Return [X, Y] of the center of cell containing provided text 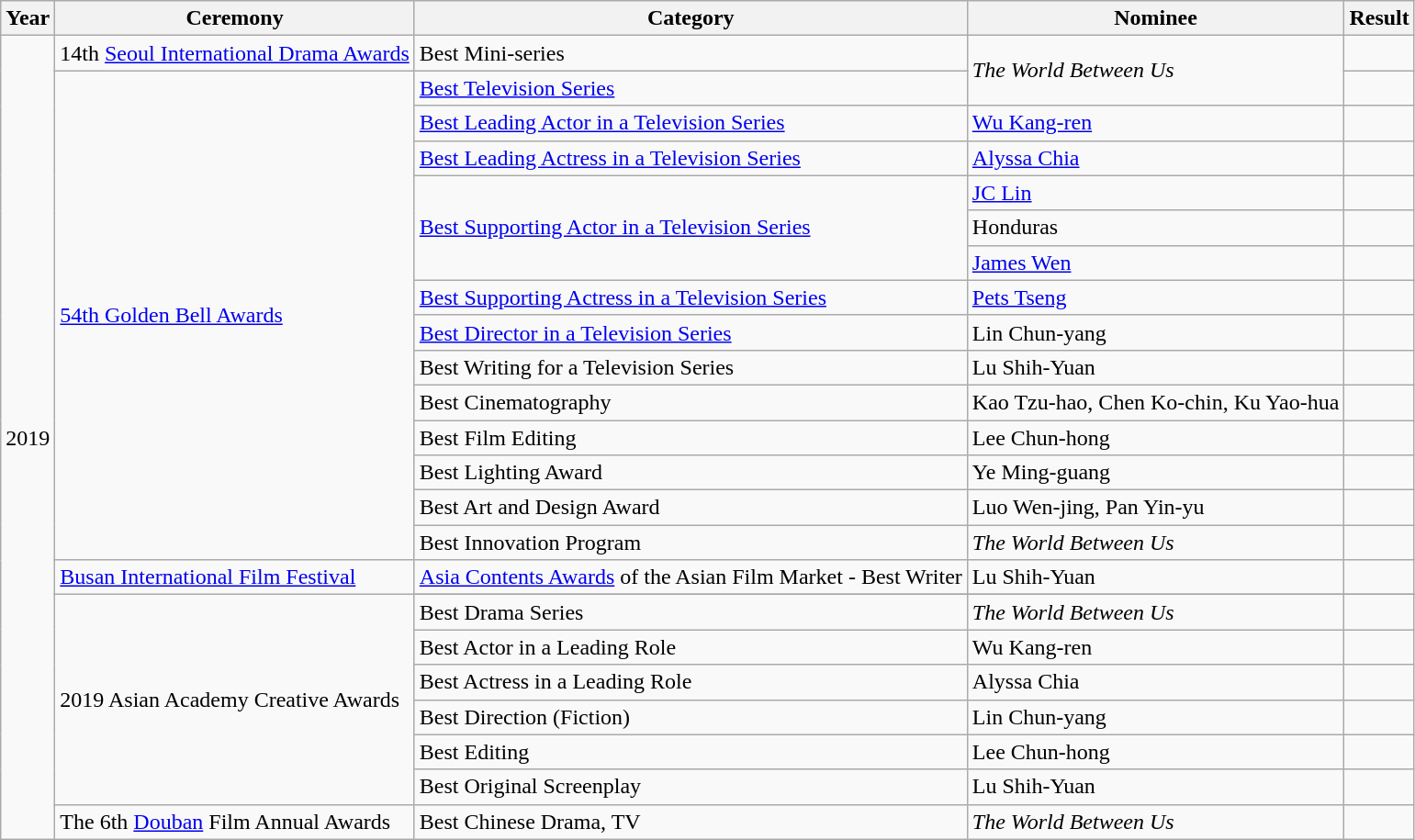
Category [691, 18]
Best Art and Design Award [691, 508]
Best Mini-series [691, 53]
Best Leading Actor in a Television Series [691, 123]
Best Drama Series [691, 612]
Result [1379, 18]
2019 [28, 437]
54th Golden Bell Awards [235, 316]
Best Lighting Award [691, 473]
Best Director in a Television Series [691, 332]
Best Leading Actress in a Television Series [691, 158]
Ye Ming-guang [1155, 473]
The 6th Douban Film Annual Awards [235, 822]
14th Seoul International Drama Awards [235, 53]
Luo Wen-jing, Pan Yin-yu [1155, 508]
Best Film Editing [691, 438]
2019 Asian Academy Creative Awards [235, 700]
Best Supporting Actor in a Television Series [691, 228]
Busan International Film Festival [235, 577]
Best Editing [691, 752]
James Wen [1155, 263]
Pets Tseng [1155, 297]
JC Lin [1155, 193]
Best Direction (Fiction) [691, 717]
Best Chinese Drama, TV [691, 822]
Asia Contents Awards of the Asian Film Market - Best Writer [691, 577]
Best Actress in a Leading Role [691, 682]
Nominee [1155, 18]
Kao Tzu-hao, Chen Ko-chin, Ku Yao-hua [1155, 402]
Best Actor in a Leading Role [691, 647]
Best Television Series [691, 88]
Best Cinematography [691, 402]
Best Innovation Program [691, 543]
Best Original Screenplay [691, 787]
Best Supporting Actress in a Television Series [691, 297]
Ceremony [235, 18]
Year [28, 18]
Best Writing for a Television Series [691, 367]
Honduras [1155, 228]
